Locate the cell with the specified text and output its (X, Y) center coordinate. 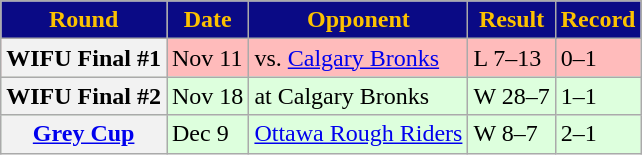
2–1 (598, 134)
0–1 (598, 58)
WIFU Final #2 (84, 96)
vs. Calgary Bronks (358, 58)
Round (84, 20)
1–1 (598, 96)
Date (207, 20)
Grey Cup (84, 134)
W 8–7 (512, 134)
Result (512, 20)
W 28–7 (512, 96)
L 7–13 (512, 58)
at Calgary Bronks (358, 96)
Record (598, 20)
Opponent (358, 20)
Nov 18 (207, 96)
Nov 11 (207, 58)
Dec 9 (207, 134)
Ottawa Rough Riders (358, 134)
WIFU Final #1 (84, 58)
